Search for the cell housing the specified text and yield its [x, y] center coordinate. 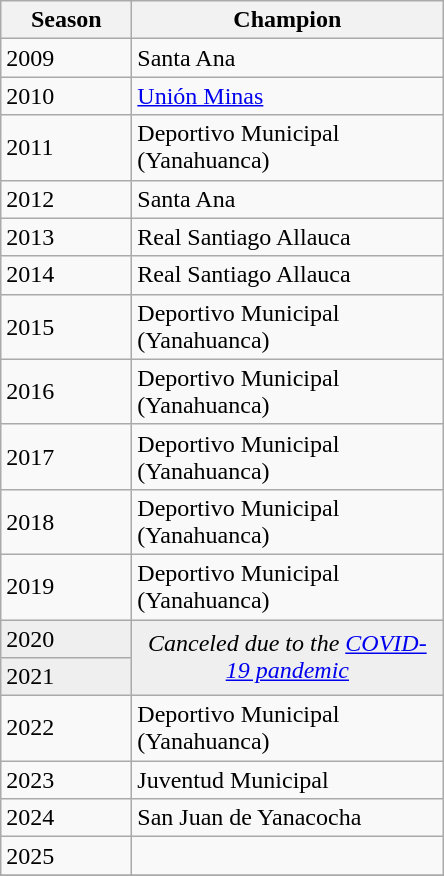
Season [66, 20]
San Juan de Yanacocha [288, 818]
Champion [288, 20]
Canceled due to the COVID-19 pandemic [288, 658]
2015 [66, 326]
Unión Minas [288, 96]
2016 [66, 392]
2022 [66, 728]
2009 [66, 58]
2021 [66, 677]
2023 [66, 780]
Juventud Municipal [288, 780]
2024 [66, 818]
2019 [66, 586]
2011 [66, 148]
2013 [66, 237]
2018 [66, 522]
2020 [66, 639]
2017 [66, 456]
2014 [66, 275]
2012 [66, 199]
2010 [66, 96]
2025 [66, 856]
